Determine the [x, y] coordinate at the center of the cell enclosing the given text.  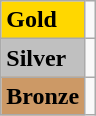
Silver [43, 58]
Bronze [43, 96]
Gold [43, 20]
